Capture the cell that displays the provided text and extract its (x, y) central coordinate. 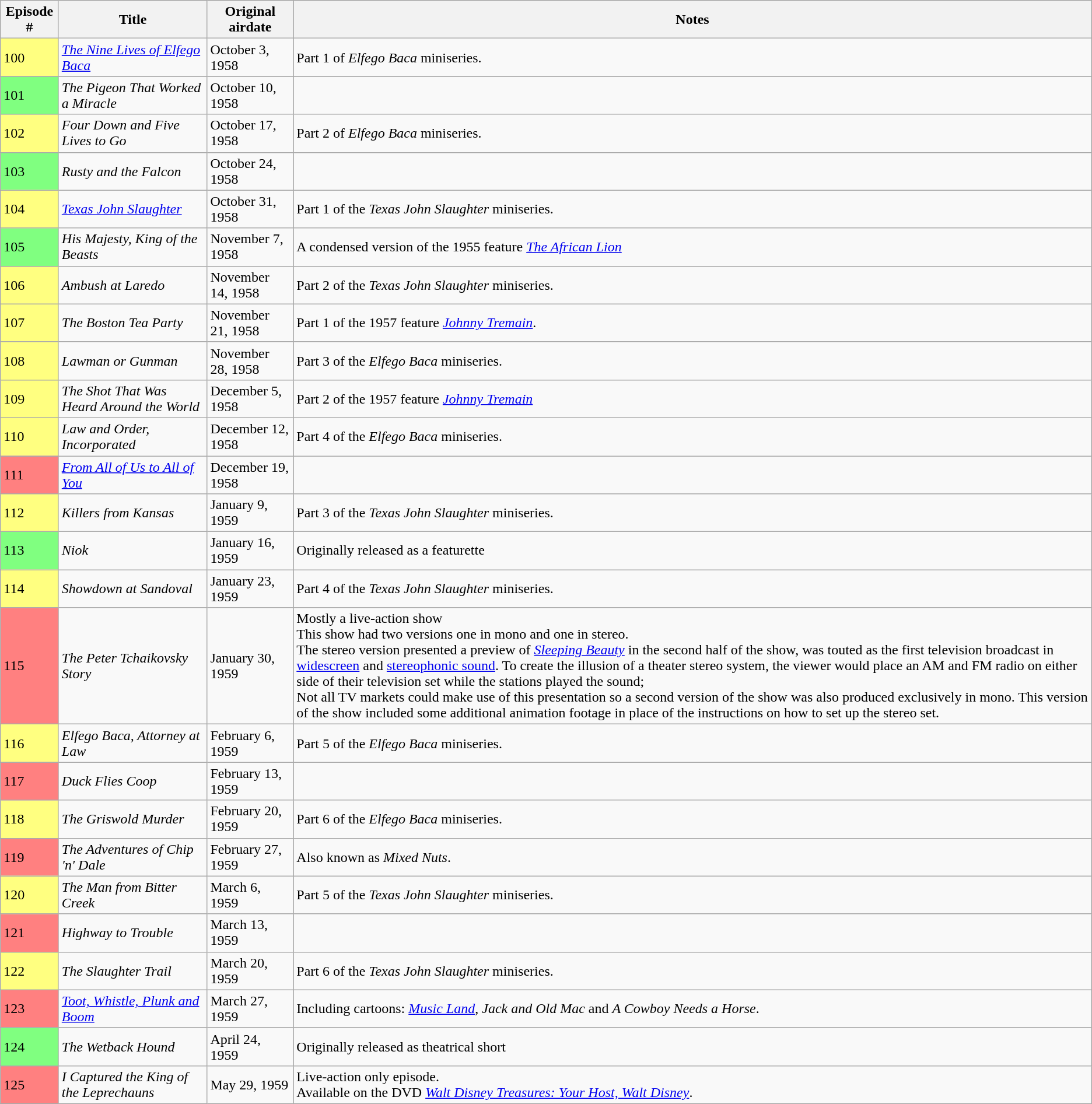
Part 1 of Elfego Baca miniseries. (692, 57)
Toot, Whistle, Plunk and Boom (133, 1009)
116 (30, 743)
Part 3 of the Elfego Baca miniseries. (692, 360)
November 21, 1958 (250, 323)
123 (30, 1009)
Killers from Kansas (133, 513)
October 3, 1958 (250, 57)
Also known as Mixed Nuts. (692, 857)
The Man from Bitter Creek (133, 895)
115 (30, 666)
The Adventures of Chip 'n' Dale (133, 857)
104 (30, 209)
March 13, 1959 (250, 933)
Originally released as a featurette (692, 551)
102 (30, 133)
March 6, 1959 (250, 895)
113 (30, 551)
Duck Flies Coop (133, 781)
Texas John Slaughter (133, 209)
May 29, 1959 (250, 1085)
A condensed version of the 1955 feature The African Lion (692, 247)
January 16, 1959 (250, 551)
February 13, 1959 (250, 781)
106 (30, 285)
112 (30, 513)
February 27, 1959 (250, 857)
The Slaughter Trail (133, 970)
108 (30, 360)
111 (30, 475)
Part 1 of the Texas John Slaughter miniseries. (692, 209)
119 (30, 857)
Notes (692, 20)
March 27, 1959 (250, 1009)
The Nine Lives of Elfego Baca (133, 57)
January 30, 1959 (250, 666)
December 19, 1958 (250, 475)
118 (30, 819)
Title (133, 20)
Part 6 of the Texas John Slaughter miniseries. (692, 970)
Lawman or Gunman (133, 360)
December 12, 1958 (250, 436)
107 (30, 323)
Ambush at Laredo (133, 285)
The Peter Tchaikovsky Story (133, 666)
November 28, 1958 (250, 360)
Niok (133, 551)
Showdown at Sandoval (133, 589)
Part 4 of the Texas John Slaughter miniseries. (692, 589)
The Shot That Was Heard Around the World (133, 399)
October 17, 1958 (250, 133)
Highway to Trouble (133, 933)
Part 1 of the 1957 feature Johnny Tremain. (692, 323)
October 24, 1958 (250, 171)
121 (30, 933)
April 24, 1959 (250, 1046)
Part 2 of Elfego Baca miniseries. (692, 133)
January 23, 1959 (250, 589)
Part 5 of the Texas John Slaughter miniseries. (692, 895)
Part 3 of the Texas John Slaughter miniseries. (692, 513)
The Boston Tea Party (133, 323)
Episode # (30, 20)
February 6, 1959 (250, 743)
Originally released as theatrical short (692, 1046)
From All of Us to All of You (133, 475)
Live-action only episode. Available on the DVD Walt Disney Treasures: Your Host, Walt Disney. (692, 1085)
His Majesty, King of the Beasts (133, 247)
110 (30, 436)
Rusty and the Falcon (133, 171)
114 (30, 589)
Part 2 of the Texas John Slaughter miniseries. (692, 285)
The Griswold Murder (133, 819)
120 (30, 895)
I Captured the King of the Leprechauns (133, 1085)
100 (30, 57)
101 (30, 96)
117 (30, 781)
Law and Order, Incorporated (133, 436)
125 (30, 1085)
Part 2 of the 1957 feature Johnny Tremain (692, 399)
January 9, 1959 (250, 513)
The Pigeon That Worked a Miracle (133, 96)
February 20, 1959 (250, 819)
December 5, 1958 (250, 399)
Part 6 of the Elfego Baca miniseries. (692, 819)
Including cartoons: Music Land, Jack and Old Mac and A Cowboy Needs a Horse. (692, 1009)
The Wetback Hound (133, 1046)
November 7, 1958 (250, 247)
Part 5 of the Elfego Baca miniseries. (692, 743)
Part 4 of the Elfego Baca miniseries. (692, 436)
November 14, 1958 (250, 285)
October 31, 1958 (250, 209)
109 (30, 399)
Original airdate (250, 20)
Elfego Baca, Attorney at Law (133, 743)
Four Down and Five Lives to Go (133, 133)
124 (30, 1046)
October 10, 1958 (250, 96)
122 (30, 970)
103 (30, 171)
105 (30, 247)
March 20, 1959 (250, 970)
